For the text-containing cell, return its midpoint in [x, y] coordinate format. 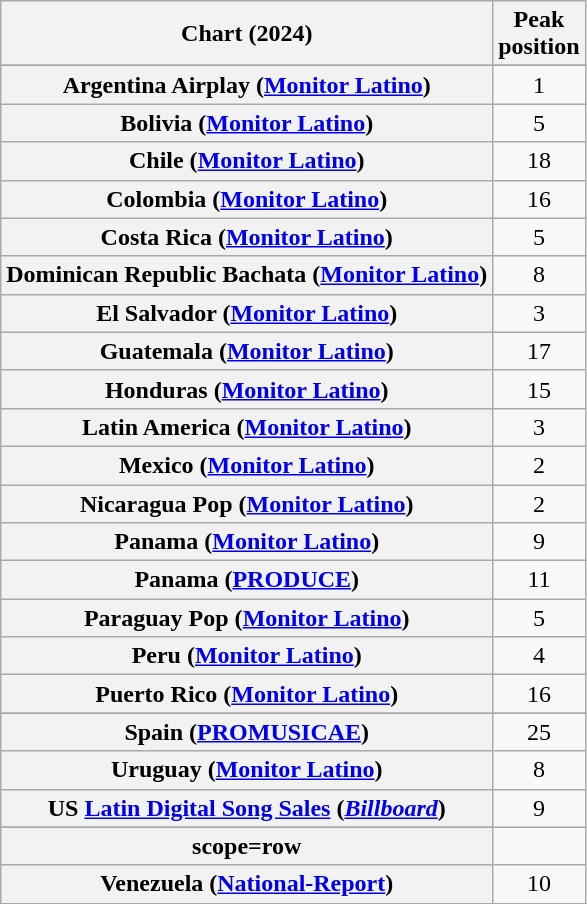
Bolivia (Monitor Latino) [247, 123]
4 [539, 656]
10 [539, 884]
US Latin Digital Song Sales (Billboard) [247, 808]
Mexico (Monitor Latino) [247, 465]
Chile (Monitor Latino) [247, 161]
Paraguay Pop (Monitor Latino) [247, 618]
Guatemala (Monitor Latino) [247, 351]
Latin America (Monitor Latino) [247, 427]
Uruguay (Monitor Latino) [247, 770]
Colombia (Monitor Latino) [247, 199]
El Salvador (Monitor Latino) [247, 313]
Dominican Republic Bachata (Monitor Latino) [247, 275]
Argentina Airplay (Monitor Latino) [247, 85]
Puerto Rico (Monitor Latino) [247, 694]
Peru (Monitor Latino) [247, 656]
Costa Rica (Monitor Latino) [247, 237]
Nicaragua Pop (Monitor Latino) [247, 503]
18 [539, 161]
17 [539, 351]
scope=row [247, 846]
Venezuela (National-Report) [247, 884]
Spain (PROMUSICAE) [247, 732]
11 [539, 580]
Panama (PRODUCE) [247, 580]
Chart (2024) [247, 34]
15 [539, 389]
25 [539, 732]
Peakposition [539, 34]
Honduras (Monitor Latino) [247, 389]
1 [539, 85]
Panama (Monitor Latino) [247, 542]
